Return [x, y] of the center of cell containing provided text 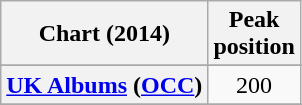
Peakposition [254, 34]
200 [254, 85]
Chart (2014) [104, 34]
UK Albums (OCC) [104, 85]
